Identify which cell holds the provided text, then report its (X, Y) central coordinate. 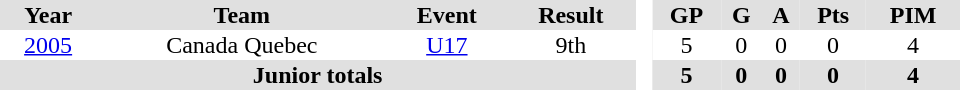
GP (686, 15)
Junior totals (318, 75)
Canada Quebec (242, 45)
G (742, 15)
Pts (833, 15)
2005 (48, 45)
Year (48, 15)
U17 (446, 45)
PIM (913, 15)
Event (446, 15)
9th (570, 45)
Team (242, 15)
A (781, 15)
Result (570, 15)
